Output the [x, y] coordinate of the center of the cell containing the given text.  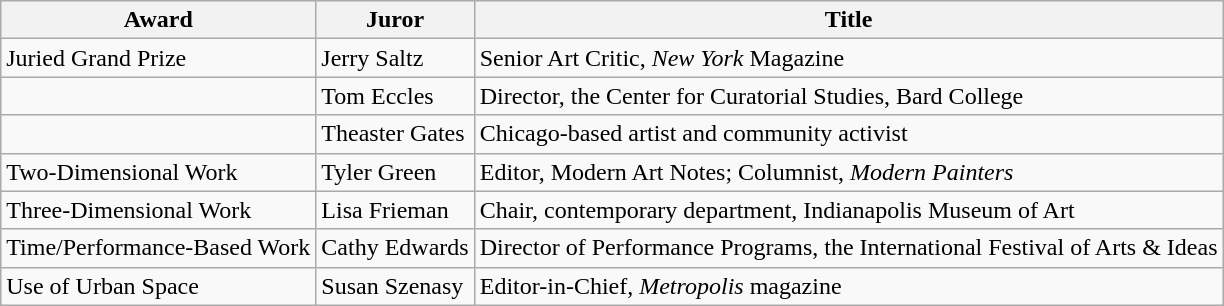
Juried Grand Prize [158, 58]
Juror [395, 20]
Use of Urban Space [158, 286]
Three-Dimensional Work [158, 210]
Cathy Edwards [395, 248]
Jerry Saltz [395, 58]
Title [848, 20]
Award [158, 20]
Director, the Center for Curatorial Studies, Bard College [848, 96]
Senior Art Critic, New York Magazine [848, 58]
Chicago-based artist and community activist [848, 134]
Editor, Modern Art Notes; Columnist, Modern Painters [848, 172]
Editor-in-Chief, Metropolis magazine [848, 286]
Time/Performance-Based Work [158, 248]
Tyler Green [395, 172]
Susan Szenasy [395, 286]
Tom Eccles [395, 96]
Two-Dimensional Work [158, 172]
Chair, contemporary department, Indianapolis Museum of Art [848, 210]
Lisa Frieman [395, 210]
Theaster Gates [395, 134]
Director of Performance Programs, the International Festival of Arts & Ideas [848, 248]
